Detect which cell encompasses the target text, then output its [x, y] center coordinate. 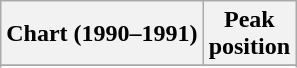
Peakposition [249, 34]
Chart (1990–1991) [102, 34]
